Identify which cell holds the provided text, then report its [X, Y] central coordinate. 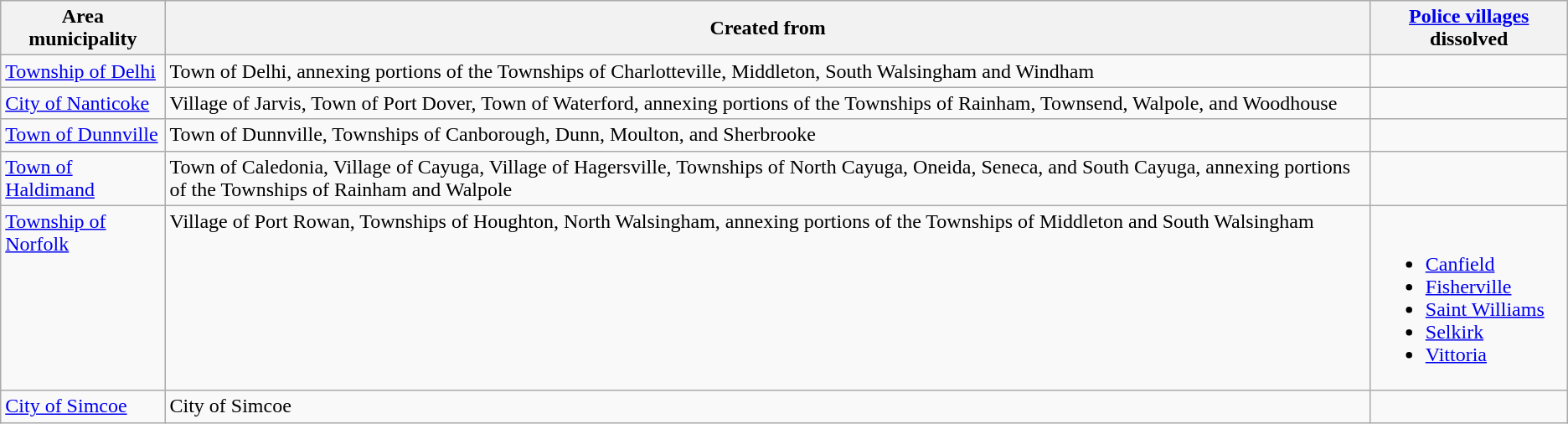
City of Nanticoke [83, 103]
Village of Jarvis, Town of Port Dover, Town of Waterford, annexing portions of the Townships of Rainham, Townsend, Walpole, and Woodhouse [767, 103]
Town of Haldimand [83, 178]
CanfieldFishervilleSaint WilliamsSelkirkVittoria [1469, 298]
Village of Port Rowan, Townships of Houghton, North Walsingham, annexing portions of the Townships of Middleton and South Walsingham [767, 298]
Town of Dunnville [83, 135]
Township of Norfolk [83, 298]
Town of Delhi, annexing portions of the Townships of Charlotteville, Middleton, South Walsingham and Windham [767, 71]
Created from [767, 28]
Town of Dunnville, Townships of Canborough, Dunn, Moulton, and Sherbrooke [767, 135]
Police villages dissolved [1469, 28]
Township of Delhi [83, 71]
Area municipality [83, 28]
